Determine the [X, Y] coordinate at the center of the cell enclosing the given text.  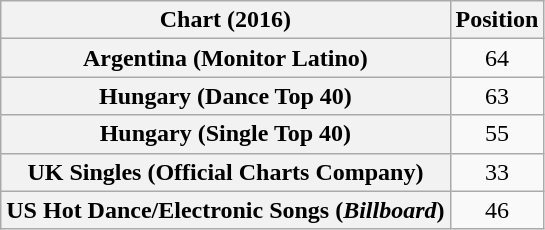
33 [497, 172]
Hungary (Single Top 40) [226, 134]
63 [497, 96]
Hungary (Dance Top 40) [226, 96]
46 [497, 210]
Position [497, 20]
55 [497, 134]
64 [497, 58]
UK Singles (Official Charts Company) [226, 172]
US Hot Dance/Electronic Songs (Billboard) [226, 210]
Chart (2016) [226, 20]
Argentina (Monitor Latino) [226, 58]
